Identify which cell holds the provided text, then report its [x, y] central coordinate. 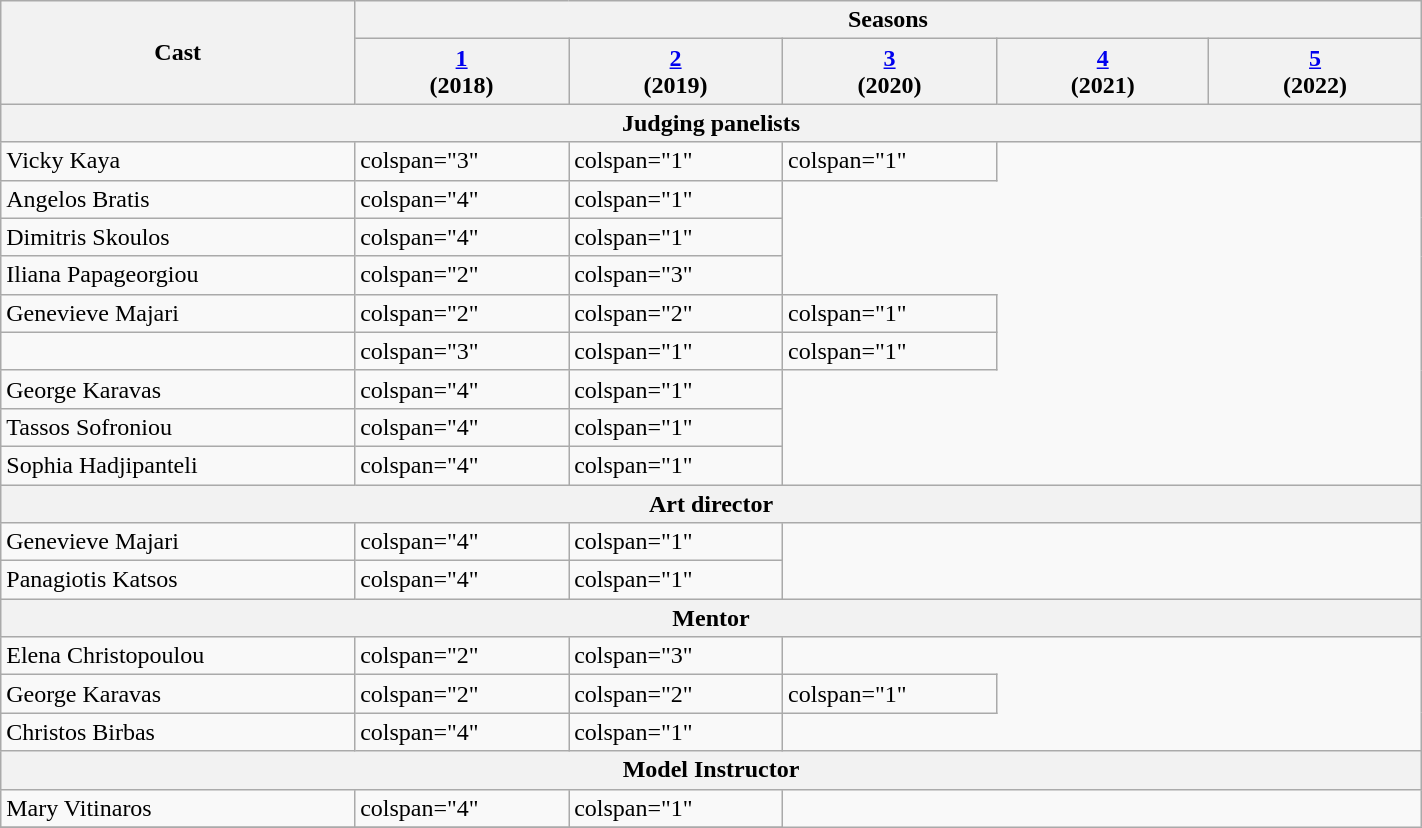
Dimitris Skoulos [178, 237]
Seasons [888, 20]
Iliana Papageorgiou [178, 275]
3 (2020) [890, 72]
Model Instructor [711, 770]
Vicky Kaya [178, 161]
Christos Birbas [178, 732]
Judging panelists [711, 123]
Cast [178, 52]
Elena Christopoulou [178, 656]
Panagiotis Katsos [178, 580]
2 (2019) [676, 72]
4 (2021) [1103, 72]
Tassos Sofroniou [178, 427]
Art director [711, 503]
Angelos Bratis [178, 199]
Sophia Hadjipanteli [178, 465]
Mary Vitinaros [178, 808]
1 (2018) [462, 72]
Mentor [711, 618]
5 (2022) [1315, 72]
